Return (X, Y) of the center of cell containing provided text 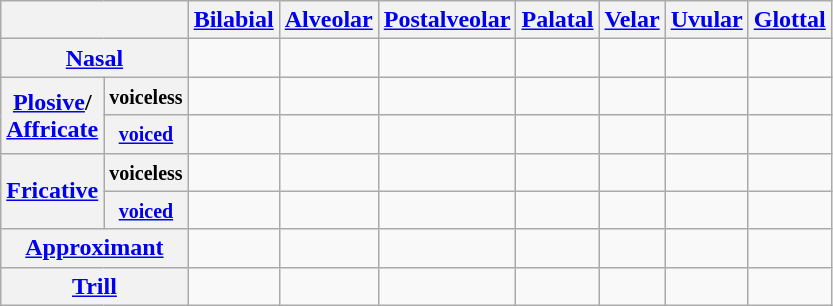
Plosive/Affricate (52, 115)
Nasal (94, 58)
Alveolar (328, 20)
Approximant (94, 248)
Palatal (558, 20)
Bilabial (234, 20)
Trill (94, 286)
Fricative (52, 191)
Postalveolar (447, 20)
Velar (632, 20)
Uvular (706, 20)
Glottal (790, 20)
